Search for the cell housing the specified text and yield its [X, Y] center coordinate. 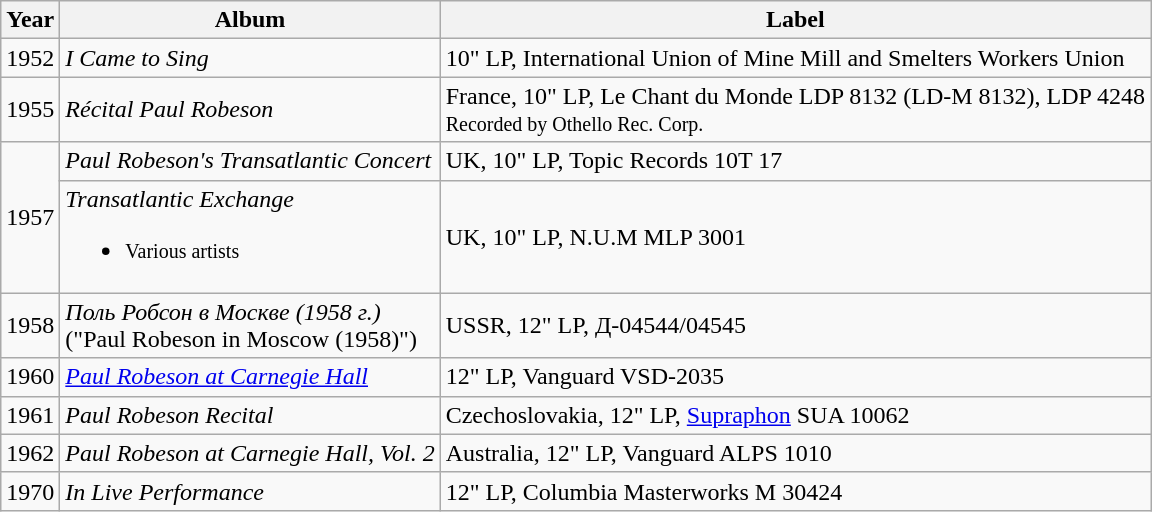
USSR, 12" LP, Д-04544/04545 [795, 326]
1955 [30, 110]
1952 [30, 58]
1962 [30, 453]
Récital Paul Robeson [250, 110]
I Came to Sing [250, 58]
Album [250, 20]
12" LP, Columbia Masterworks M 30424 [795, 491]
1960 [30, 377]
Label [795, 20]
In Live Performance [250, 491]
Paul Robeson at Carnegie Hall [250, 377]
Australia, 12" LP, Vanguard ALPS 1010 [795, 453]
Paul Robeson Recital [250, 415]
France, 10" LP, Le Chant du Monde LDP 8132 (LD-M 8132), LDP 4248Recorded by Othello Rec. Corp. [795, 110]
Transatlantic ExchangeVarious artists [250, 236]
Czechoslovakia, 12" LP, Supraphon SUA 10062 [795, 415]
Поль Робсон в Москве (1958 г.)("Paul Robeson in Moscow (1958)") [250, 326]
12" LP, Vanguard VSD-2035 [795, 377]
1961 [30, 415]
Paul Robeson at Carnegie Hall, Vol. 2 [250, 453]
Year [30, 20]
UK, 10" LP, Topic Records 10T 17 [795, 161]
1970 [30, 491]
1957 [30, 218]
UK, 10" LP, N.U.M MLP 3001 [795, 236]
10" LP, International Union of Mine Mill and Smelters Workers Union [795, 58]
1958 [30, 326]
Paul Robeson's Transatlantic Concert [250, 161]
